Identify which cell holds the provided text, then report its [X, Y] central coordinate. 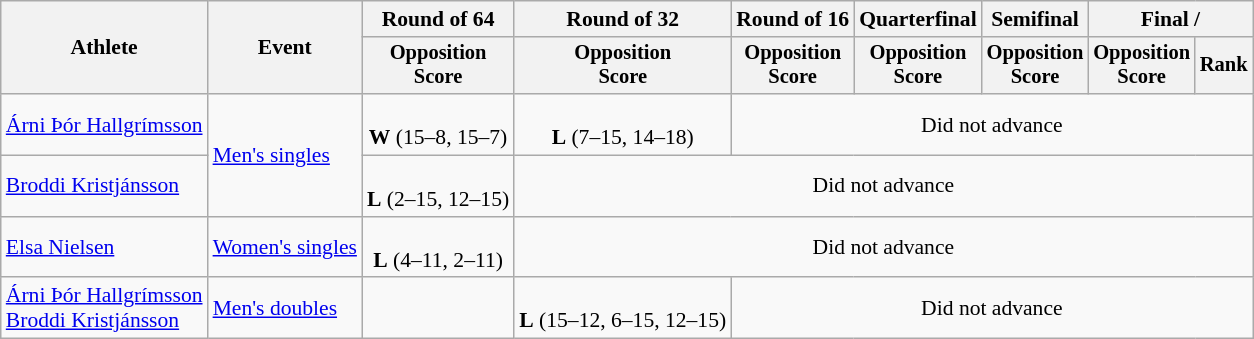
Event [285, 48]
Round of 16 [792, 19]
Men's singles [285, 155]
Round of 64 [438, 19]
Women's singles [285, 248]
L (15–12, 6–15, 12–15) [622, 308]
Round of 32 [622, 19]
W (15–8, 15–7) [438, 124]
Final / [1170, 19]
L (7–15, 14–18) [622, 124]
L (2–15, 12–15) [438, 186]
Men's doubles [285, 308]
Athlete [104, 48]
Quarterfinal [918, 19]
Broddi Kristjánsson [104, 186]
Semifinal [1036, 19]
Árni Þór Hallgrímsson [104, 124]
Rank [1224, 66]
Elsa Nielsen [104, 248]
L (4–11, 2–11) [438, 248]
Árni Þór HallgrímssonBroddi Kristjánsson [104, 308]
